Determine the [x, y] coordinate at the center of the cell enclosing the given text.  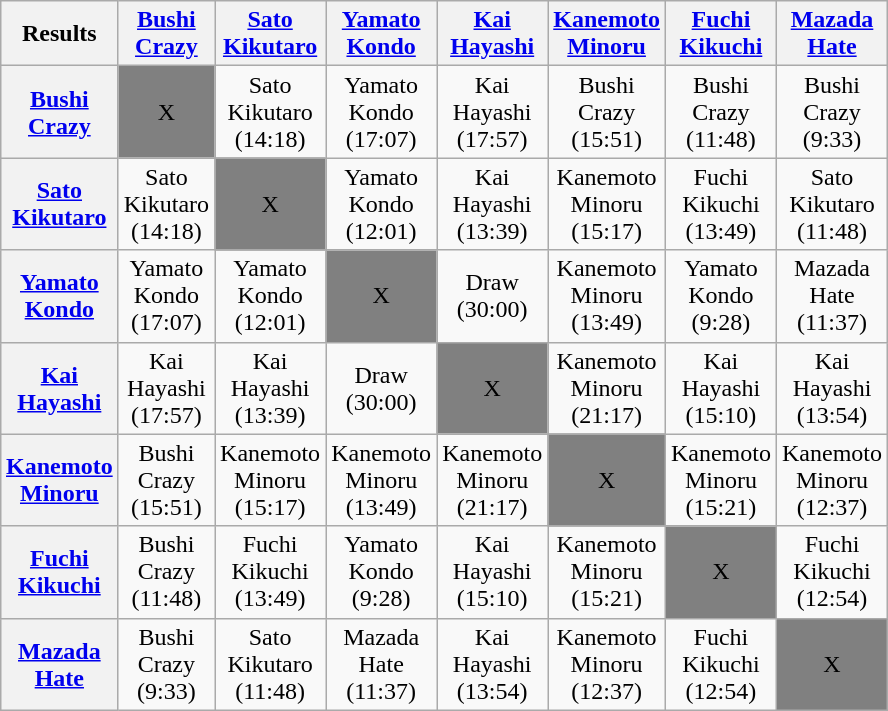
Results [59, 34]
